Detect which cell encompasses the target text, then output its [X, Y] center coordinate. 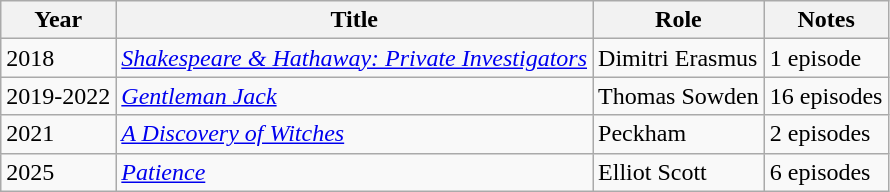
2019-2022 [58, 96]
Shakespeare & Hathaway: Private Investigators [354, 58]
Gentleman Jack [354, 96]
6 episodes [826, 172]
1 episode [826, 58]
Role [679, 20]
Elliot Scott [679, 172]
16 episodes [826, 96]
2021 [58, 134]
Peckham [679, 134]
2018 [58, 58]
Notes [826, 20]
Title [354, 20]
2 episodes [826, 134]
Dimitri Erasmus [679, 58]
A Discovery of Witches [354, 134]
Thomas Sowden [679, 96]
Patience [354, 172]
2025 [58, 172]
Year [58, 20]
